Determine the [X, Y] coordinate at the center of the cell enclosing the given text.  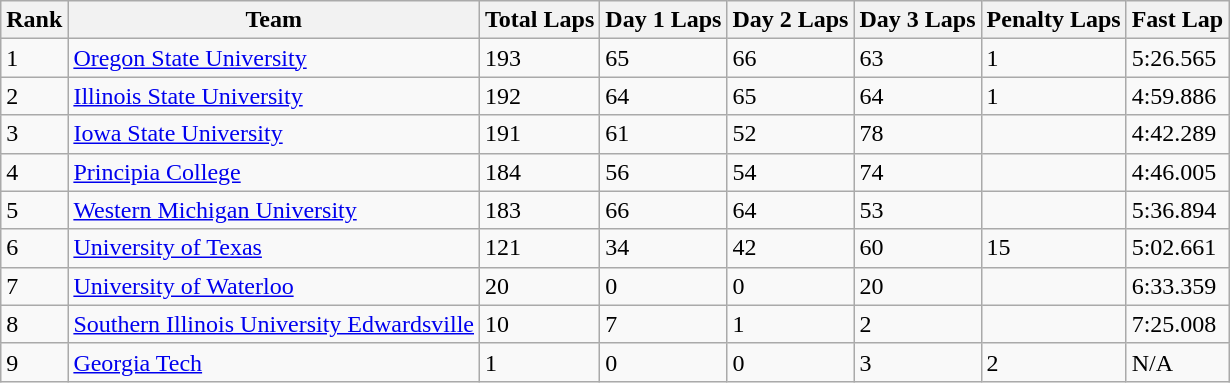
10 [540, 324]
6 [34, 248]
Georgia Tech [274, 362]
University of Texas [274, 248]
192 [540, 96]
Principia College [274, 172]
5 [34, 210]
Team [274, 20]
Southern Illinois University Edwardsville [274, 324]
4:46.005 [1177, 172]
Day 3 Laps [918, 20]
78 [918, 134]
5:02.661 [1177, 248]
34 [664, 248]
Fast Lap [1177, 20]
193 [540, 58]
Total Laps [540, 20]
4:42.289 [1177, 134]
7:25.008 [1177, 324]
Day 2 Laps [790, 20]
121 [540, 248]
9 [34, 362]
60 [918, 248]
184 [540, 172]
74 [918, 172]
Penalty Laps [1054, 20]
University of Waterloo [274, 286]
52 [790, 134]
4:59.886 [1177, 96]
Western Michigan University [274, 210]
Illinois State University [274, 96]
Rank [34, 20]
191 [540, 134]
42 [790, 248]
183 [540, 210]
61 [664, 134]
Oregon State University [274, 58]
N/A [1177, 362]
53 [918, 210]
63 [918, 58]
54 [790, 172]
4 [34, 172]
Day 1 Laps [664, 20]
56 [664, 172]
5:36.894 [1177, 210]
6:33.359 [1177, 286]
5:26.565 [1177, 58]
15 [1054, 248]
8 [34, 324]
Iowa State University [274, 134]
